Extract the (X, Y) coordinate from the center of the cell holding the provided text.  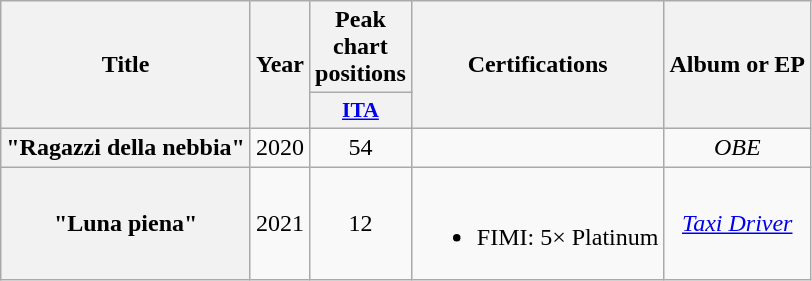
Title (126, 65)
Album or EP (738, 65)
Certifications (538, 65)
Year (280, 65)
Taxi Driver (738, 222)
Peak chart positions (361, 47)
"Ragazzi della nebbia" (126, 147)
FIMI: 5× Platinum (538, 222)
54 (361, 147)
"Luna piena" (126, 222)
2021 (280, 222)
12 (361, 222)
2020 (280, 147)
ITA (361, 111)
OBE (738, 147)
